Return (X, Y) of the center of cell containing provided text 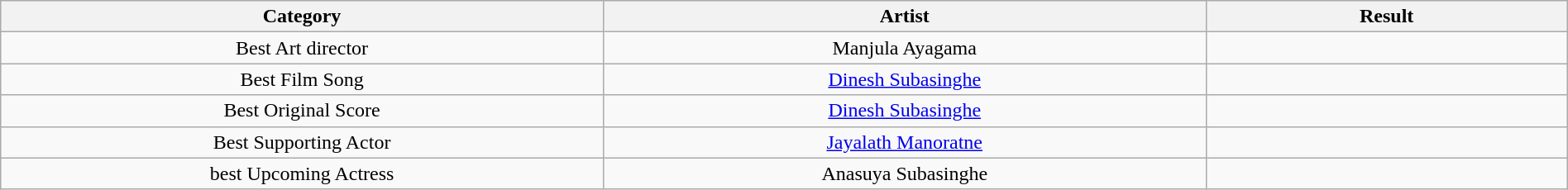
Manjula Ayagama (905, 48)
Result (1386, 17)
Best Supporting Actor (303, 142)
best Upcoming Actress (303, 173)
Category (303, 17)
Best Original Score (303, 111)
Jayalath Manoratne (905, 142)
Anasuya Subasinghe (905, 173)
Best Art director (303, 48)
Best Film Song (303, 79)
Artist (905, 17)
